Find where the given text appears and provide that cell's center as [X, Y] coordinate. 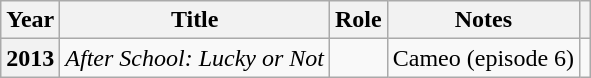
Title [195, 20]
Role [359, 20]
2013 [30, 58]
Notes [483, 20]
After School: Lucky or Not [195, 58]
Cameo (episode 6) [483, 58]
Year [30, 20]
